Extract the (X, Y) coordinate from the center of the cell holding the provided text.  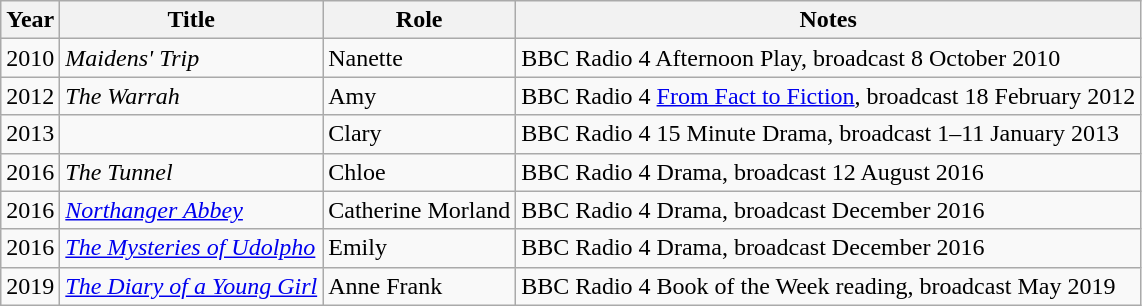
Amy (420, 96)
The Warrah (192, 96)
Role (420, 20)
BBC Radio 4 From Fact to Fiction, broadcast 18 February 2012 (828, 96)
BBC Radio 4 Book of the Week reading, broadcast May 2019 (828, 286)
Catherine Morland (420, 210)
Nanette (420, 58)
2012 (30, 96)
BBC Radio 4 Drama, broadcast 12 August 2016 (828, 172)
Anne Frank (420, 286)
Title (192, 20)
Notes (828, 20)
Chloe (420, 172)
2013 (30, 134)
2010 (30, 58)
Maidens' Trip (192, 58)
The Tunnel (192, 172)
Clary (420, 134)
2019 (30, 286)
The Diary of a Young Girl (192, 286)
Emily (420, 248)
Year (30, 20)
Northanger Abbey (192, 210)
BBC Radio 4 Afternoon Play, broadcast 8 October 2010 (828, 58)
BBC Radio 4 15 Minute Drama, broadcast 1–11 January 2013 (828, 134)
The Mysteries of Udolpho (192, 248)
